Scan for the cell matching the given text and deliver its [X, Y] coordinate at center. 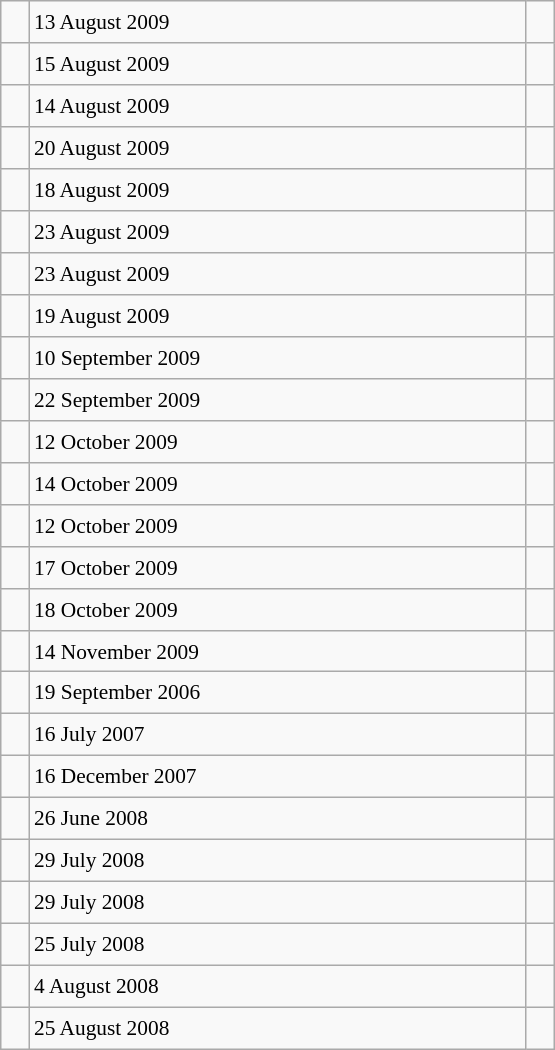
15 August 2009 [278, 64]
16 July 2007 [278, 735]
14 August 2009 [278, 106]
18 August 2009 [278, 190]
19 September 2006 [278, 693]
14 November 2009 [278, 651]
20 August 2009 [278, 148]
13 August 2009 [278, 22]
14 October 2009 [278, 483]
16 December 2007 [278, 777]
10 September 2009 [278, 358]
25 July 2008 [278, 945]
25 August 2008 [278, 1028]
17 October 2009 [278, 567]
26 June 2008 [278, 819]
18 October 2009 [278, 609]
19 August 2009 [278, 316]
22 September 2009 [278, 399]
4 August 2008 [278, 986]
